Output the [x, y] coordinate of the center of the cell containing the given text.  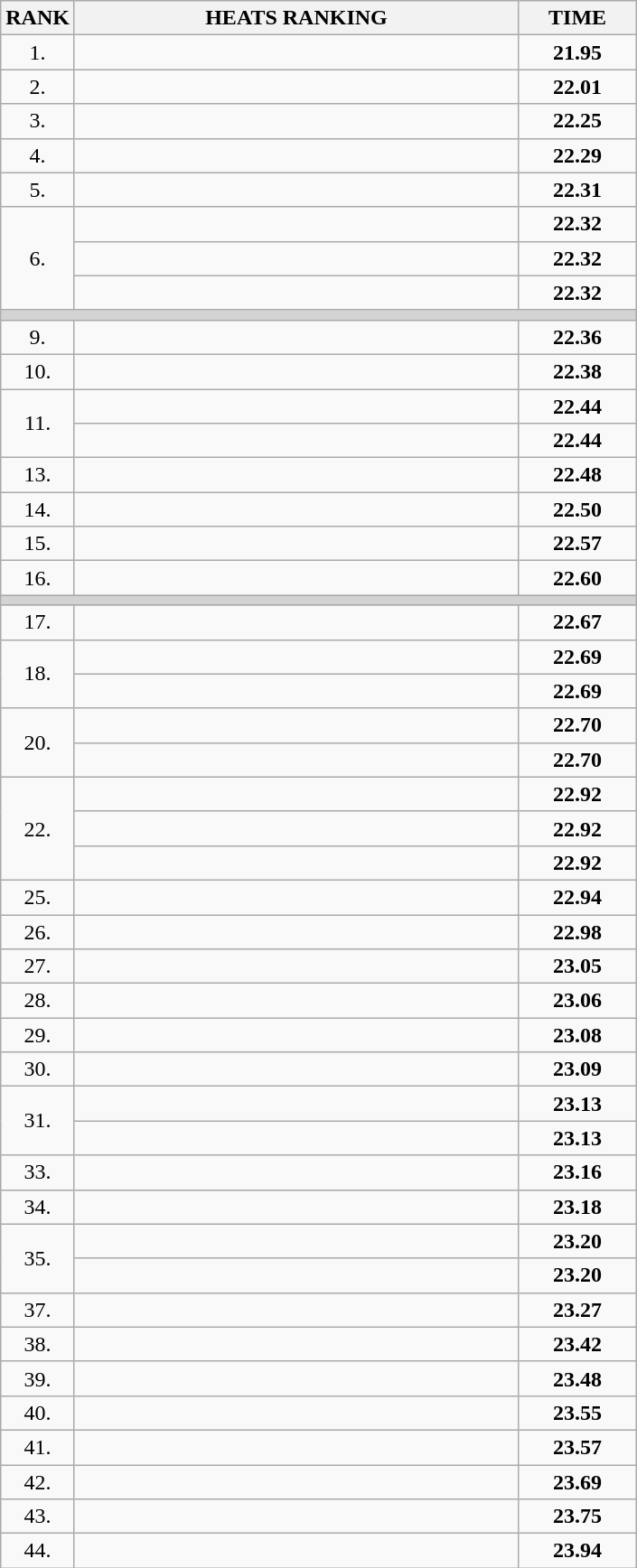
22.67 [578, 622]
37. [38, 1310]
14. [38, 509]
40. [38, 1413]
23.16 [578, 1172]
RANK [38, 18]
22.36 [578, 337]
22.57 [578, 544]
4. [38, 155]
22.94 [578, 897]
23.75 [578, 1517]
23.48 [578, 1378]
22. [38, 828]
10. [38, 371]
22.31 [578, 190]
22.25 [578, 121]
22.01 [578, 87]
23.18 [578, 1207]
TIME [578, 18]
23.27 [578, 1310]
18. [38, 674]
15. [38, 544]
1. [38, 52]
21.95 [578, 52]
9. [38, 337]
35. [38, 1258]
22.60 [578, 578]
11. [38, 423]
3. [38, 121]
5. [38, 190]
23.05 [578, 966]
22.38 [578, 371]
HEATS RANKING [296, 18]
44. [38, 1551]
23.94 [578, 1551]
27. [38, 966]
13. [38, 475]
43. [38, 1517]
2. [38, 87]
28. [38, 1001]
23.69 [578, 1482]
23.55 [578, 1413]
39. [38, 1378]
23.09 [578, 1069]
33. [38, 1172]
22.29 [578, 155]
29. [38, 1035]
26. [38, 931]
22.48 [578, 475]
23.42 [578, 1344]
16. [38, 578]
30. [38, 1069]
34. [38, 1207]
23.08 [578, 1035]
20. [38, 742]
6. [38, 258]
23.57 [578, 1447]
41. [38, 1447]
31. [38, 1121]
22.50 [578, 509]
25. [38, 897]
38. [38, 1344]
23.06 [578, 1001]
22.98 [578, 931]
42. [38, 1482]
17. [38, 622]
